Capture the cell that displays the provided text and extract its [X, Y] central coordinate. 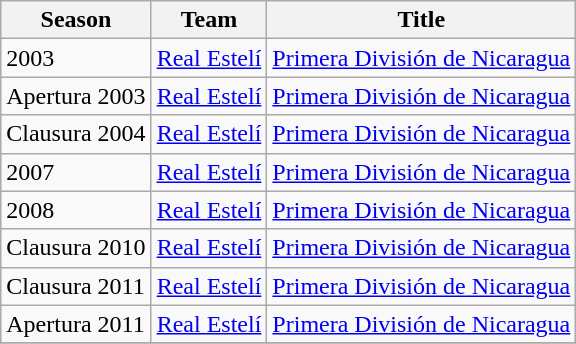
Apertura 2011 [76, 324]
2008 [76, 210]
Team [209, 20]
Clausura 2010 [76, 248]
2007 [76, 172]
Apertura 2003 [76, 96]
Clausura 2011 [76, 286]
Season [76, 20]
2003 [76, 58]
Clausura 2004 [76, 134]
Title [422, 20]
